From the cell containing the given text, extract its center point as (X, Y) coordinate. 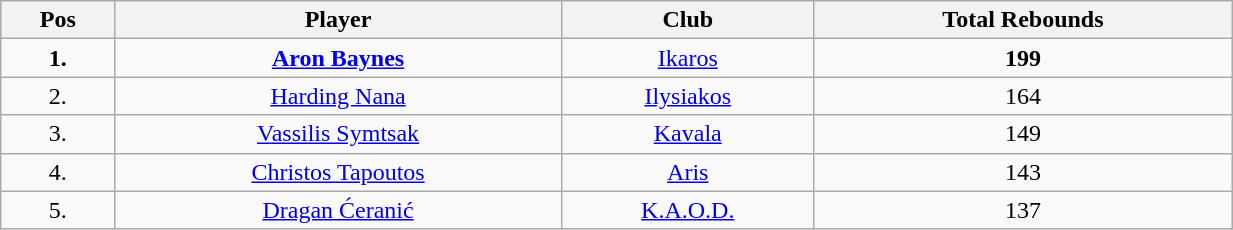
Harding Nana (338, 96)
Aris (688, 172)
2. (58, 96)
Dragan Ćeranić (338, 210)
149 (1022, 134)
Ikaros (688, 58)
Christos Tapoutos (338, 172)
Kavala (688, 134)
3. (58, 134)
Player (338, 20)
Pos (58, 20)
K.A.O.D. (688, 210)
5. (58, 210)
Vassilis Symtsak (338, 134)
Aron Baynes (338, 58)
4. (58, 172)
199 (1022, 58)
143 (1022, 172)
Ilysiakos (688, 96)
Total Rebounds (1022, 20)
164 (1022, 96)
Club (688, 20)
137 (1022, 210)
1. (58, 58)
